Capture the cell that displays the provided text and extract its [X, Y] central coordinate. 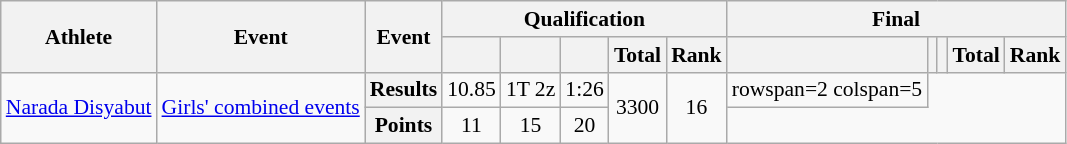
rowspan=2 colspan=5 [828, 90]
Narada Disyabut [79, 108]
Points [404, 126]
15 [530, 126]
Final [896, 19]
16 [696, 108]
1:26 [584, 90]
3300 [638, 108]
Results [404, 90]
1T 2z [530, 90]
Girls' combined events [261, 108]
10.85 [472, 90]
20 [584, 126]
Athlete [79, 36]
11 [472, 126]
Qualification [584, 19]
